Return the [x, y] coordinate for the center point of the cell that contains the specified text.  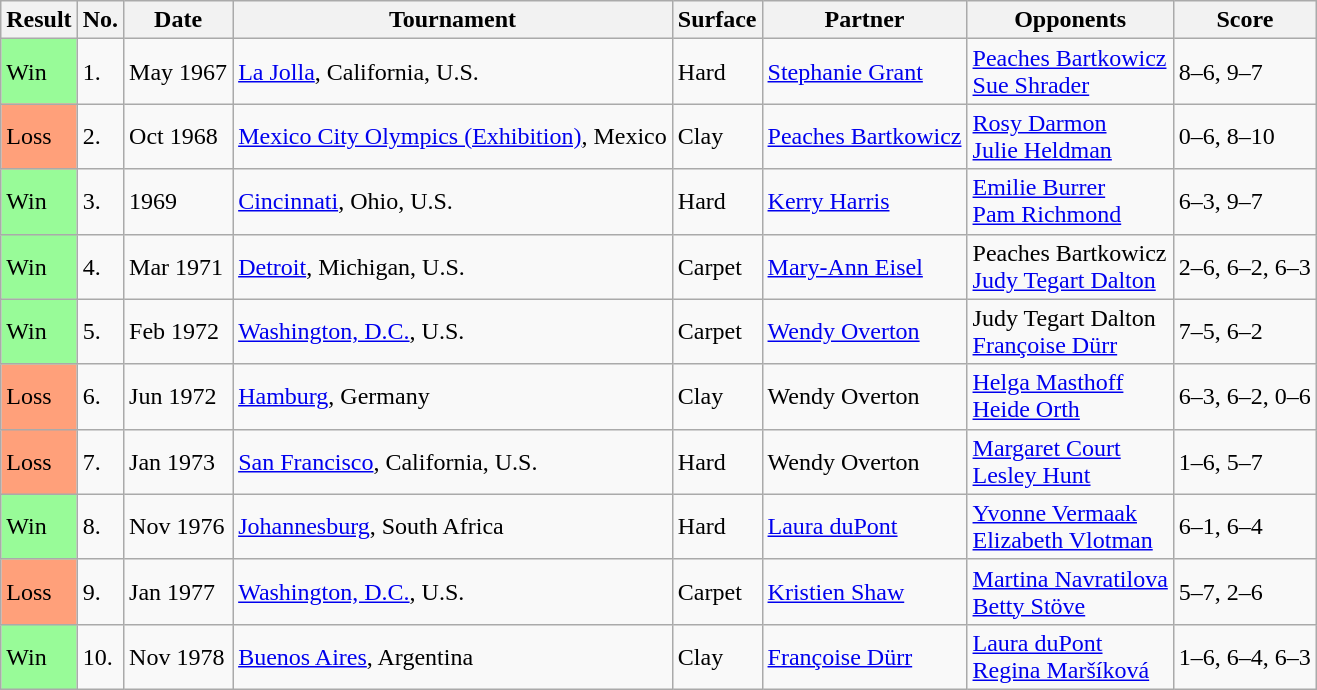
Françoise Dürr [864, 656]
8–6, 9–7 [1244, 72]
1. [100, 72]
1–6, 5–7 [1244, 462]
Score [1244, 20]
Helga Masthoff Heide Orth [1070, 396]
1–6, 6–4, 6–3 [1244, 656]
Laura duPont Regina Maršíková [1070, 656]
Peaches Bartkowicz [864, 136]
5. [100, 332]
6–3, 6–2, 0–6 [1244, 396]
Nov 1978 [178, 656]
San Francisco, California, U.S. [453, 462]
Result [39, 20]
1969 [178, 202]
Mexico City Olympics (Exhibition), Mexico [453, 136]
7–5, 6–2 [1244, 332]
2–6, 6–2, 6–3 [1244, 266]
Surface [717, 20]
Tournament [453, 20]
6. [100, 396]
Nov 1976 [178, 526]
Peaches Bartkowicz Judy Tegart Dalton [1070, 266]
Feb 1972 [178, 332]
La Jolla, California, U.S. [453, 72]
May 1967 [178, 72]
Detroit, Michigan, U.S. [453, 266]
Johannesburg, South Africa [453, 526]
No. [100, 20]
Margaret Court Lesley Hunt [1070, 462]
Emilie Burrer Pam Richmond [1070, 202]
9. [100, 592]
Martina Navratilova Betty Stöve [1070, 592]
Opponents [1070, 20]
Jan 1977 [178, 592]
Kerry Harris [864, 202]
0–6, 8–10 [1244, 136]
2. [100, 136]
Yvonne Vermaak Elizabeth Vlotman [1070, 526]
Judy Tegart Dalton Françoise Dürr [1070, 332]
Laura duPont [864, 526]
8. [100, 526]
6–1, 6–4 [1244, 526]
Rosy Darmon Julie Heldman [1070, 136]
Date [178, 20]
Partner [864, 20]
Stephanie Grant [864, 72]
6–3, 9–7 [1244, 202]
10. [100, 656]
Jan 1973 [178, 462]
3. [100, 202]
Mar 1971 [178, 266]
4. [100, 266]
Hamburg, Germany [453, 396]
7. [100, 462]
5–7, 2–6 [1244, 592]
Oct 1968 [178, 136]
Buenos Aires, Argentina [453, 656]
Mary-Ann Eisel [864, 266]
Kristien Shaw [864, 592]
Jun 1972 [178, 396]
Peaches Bartkowicz Sue Shrader [1070, 72]
Cincinnati, Ohio, U.S. [453, 202]
